Search for the cell housing the specified text and yield its [x, y] center coordinate. 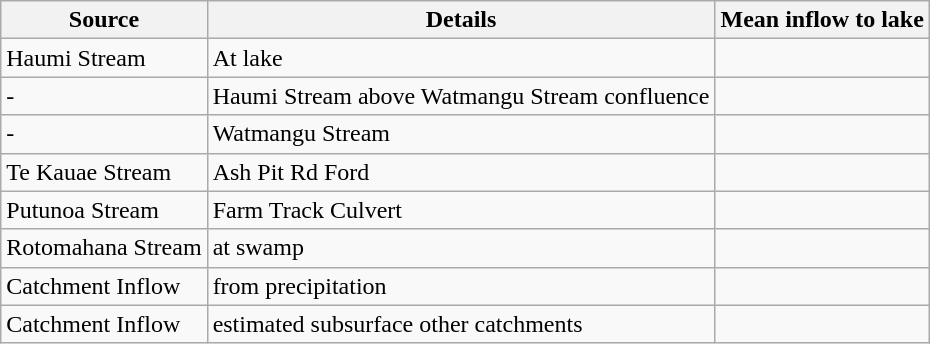
Source [104, 20]
Haumi Stream above Watmangu Stream confluence [461, 96]
Haumi Stream [104, 58]
At lake [461, 58]
from precipitation [461, 286]
Details [461, 20]
Te Kauae Stream [104, 172]
Farm Track Culvert [461, 210]
Watmangu Stream [461, 134]
at swamp [461, 248]
Ash Pit Rd Ford [461, 172]
Putunoa Stream [104, 210]
estimated subsurface other catchments [461, 324]
Rotomahana Stream [104, 248]
Mean inflow to lake [822, 20]
